Determine the (x, y) coordinate at the center of the cell enclosing the given text.  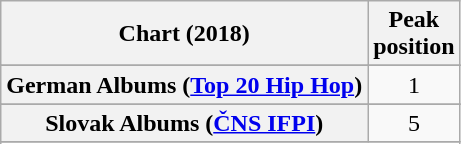
German Albums (Top 20 Hip Hop) (184, 85)
1 (414, 85)
Peak position (414, 34)
5 (414, 123)
Chart (2018) (184, 34)
Slovak Albums (ČNS IFPI) (184, 123)
